Determine the (X, Y) coordinate at the center of the cell enclosing the given text.  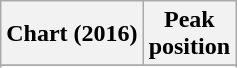
Chart (2016) (72, 34)
Peak position (189, 34)
